Return the [X, Y] coordinate for the center point of the cell that contains the specified text.  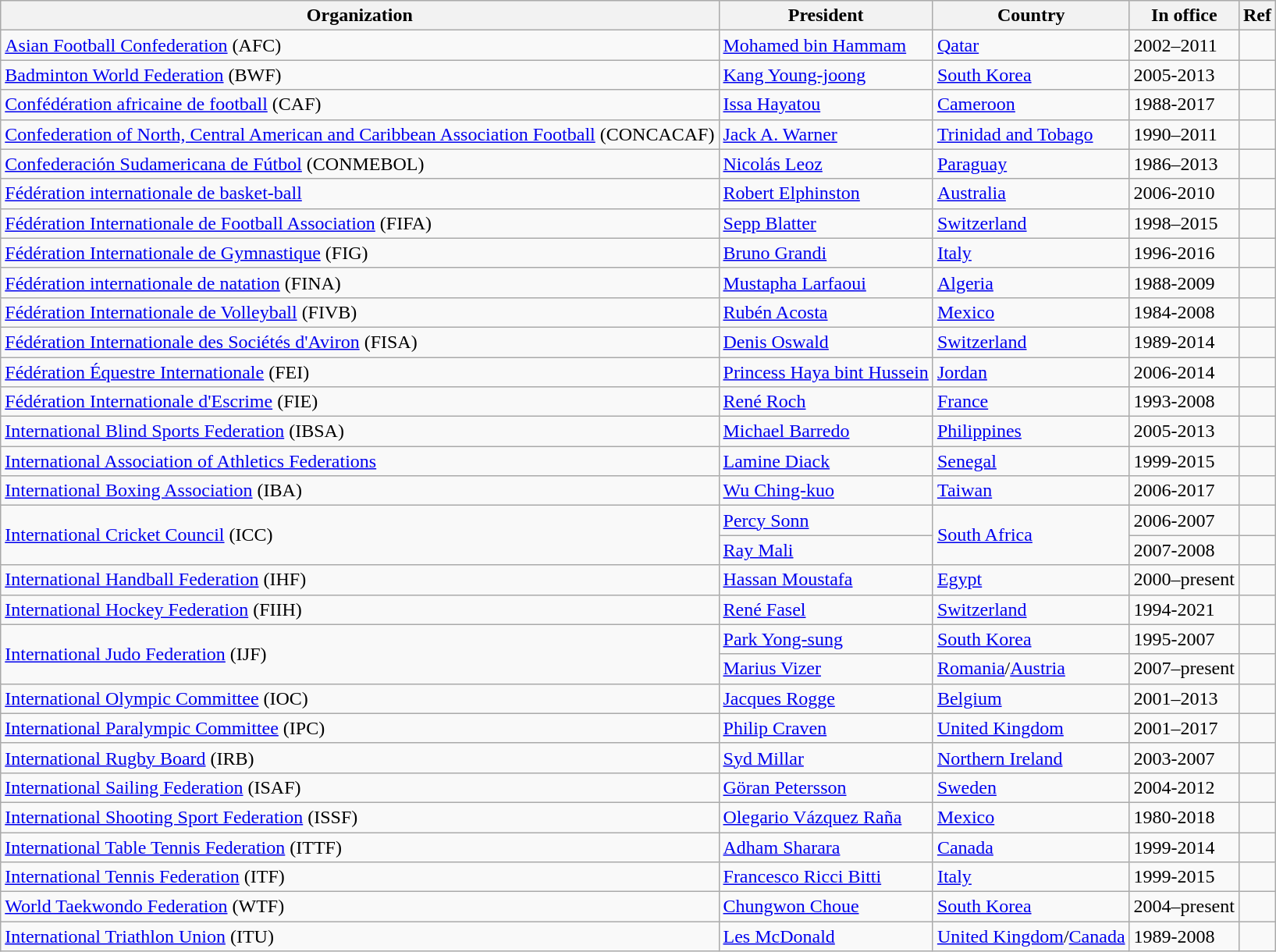
2003-2007 [1184, 758]
United Kingdom [1031, 728]
International Olympic Committee (IOC) [360, 698]
Issa Hayatou [826, 105]
International Triathlon Union (ITU) [360, 936]
Fédération Internationale de Gymnastique (FIG) [360, 253]
2001–2013 [1184, 698]
Romania/Austria [1031, 669]
Senegal [1031, 461]
Jordan [1031, 372]
2001–2017 [1184, 728]
International Rugby Board (IRB) [360, 758]
1994-2021 [1184, 609]
World Taekwondo Federation (WTF) [360, 907]
International Judo Federation (IJF) [360, 654]
Taiwan [1031, 491]
Canada [1031, 847]
Robert Elphinston [826, 194]
Rubén Acosta [826, 312]
Göran Petersson [826, 787]
South Africa [1031, 535]
President [826, 16]
Ref [1256, 16]
International Association of Athletics Federations [360, 461]
Qatar [1031, 45]
Jack A. Warner [826, 134]
Egypt [1031, 580]
Philippines [1031, 432]
Fédération Internationale des Sociétés d'Aviron (FISA) [360, 342]
1993-2008 [1184, 402]
1988-2009 [1184, 282]
1984-2008 [1184, 312]
Wu Ching-kuo [826, 491]
1990–2011 [1184, 134]
1989-2014 [1184, 342]
Philip Craven [826, 728]
2006-2010 [1184, 194]
Mustapha Larfaoui [826, 282]
Sepp Blatter [826, 223]
International Blind Sports Federation (IBSA) [360, 432]
Fédération internationale de basket-ball [360, 194]
Organization [360, 16]
Fédération internationale de natation (FINA) [360, 282]
France [1031, 402]
René Fasel [826, 609]
2006-2014 [1184, 372]
Trinidad and Tobago [1031, 134]
In office [1184, 16]
2002–2011 [1184, 45]
Princess Haya bint Hussein [826, 372]
2006-2017 [1184, 491]
Asian Football Confederation (AFC) [360, 45]
1998–2015 [1184, 223]
Paraguay [1031, 164]
Northern Ireland [1031, 758]
Badminton World Federation (BWF) [360, 75]
Ray Mali [826, 550]
1995-2007 [1184, 639]
International Shooting Sport Federation (ISSF) [360, 817]
United Kingdom/Canada [1031, 936]
Jacques Rogge [826, 698]
Confederation of North, Central American and Caribbean Association Football (CONCACAF) [360, 134]
Lamine Diack [826, 461]
Country [1031, 16]
Bruno Grandi [826, 253]
Fédération Internationale de Volleyball (FIVB) [360, 312]
Mohamed bin Hammam [826, 45]
Fédération Internationale de Football Association (FIFA) [360, 223]
2000–present [1184, 580]
1996-2016 [1184, 253]
International Paralympic Committee (IPC) [360, 728]
Olegario Vázquez Raña [826, 817]
International Hockey Federation (FIIH) [360, 609]
Belgium [1031, 698]
Confederación Sudamericana de Fútbol (CONMEBOL) [360, 164]
René Roch [826, 402]
1999-2014 [1184, 847]
International Sailing Federation (ISAF) [360, 787]
1988-2017 [1184, 105]
International Handball Federation (IHF) [360, 580]
2004-2012 [1184, 787]
Syd Millar [826, 758]
Algeria [1031, 282]
Park Yong-sung [826, 639]
2007–present [1184, 669]
Chungwon Choue [826, 907]
2007-2008 [1184, 550]
Australia [1031, 194]
2006-2007 [1184, 520]
Confédération africaine de football (CAF) [360, 105]
2004–present [1184, 907]
International Table Tennis Federation (ITTF) [360, 847]
Les McDonald [826, 936]
Adham Sharara [826, 847]
Fédération Internationale d'Escrime (FIE) [360, 402]
1986–2013 [1184, 164]
Sweden [1031, 787]
Kang Young-joong [826, 75]
Fédération Équestre Internationale (FEI) [360, 372]
1989-2008 [1184, 936]
Marius Vizer [826, 669]
Percy Sonn [826, 520]
International Tennis Federation (ITF) [360, 877]
International Cricket Council (ICC) [360, 535]
Nicolás Leoz [826, 164]
International Boxing Association (IBA) [360, 491]
Cameroon [1031, 105]
1980-2018 [1184, 817]
Denis Oswald [826, 342]
Hassan Moustafa [826, 580]
Francesco Ricci Bitti [826, 877]
Michael Barredo [826, 432]
